Provide the [x, y] coordinate of the cell's center where the given text is located.  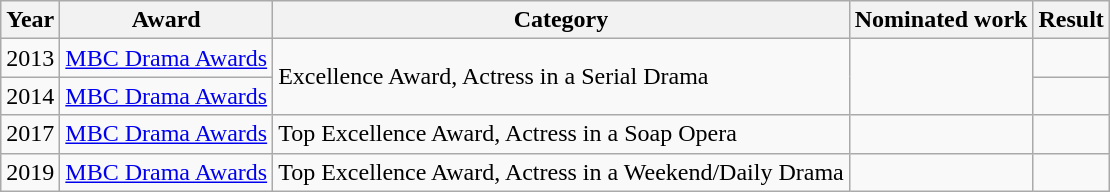
Result [1071, 20]
Category [562, 20]
Award [166, 20]
2017 [30, 134]
Top Excellence Award, Actress in a Soap Opera [562, 134]
Year [30, 20]
2013 [30, 58]
Excellence Award, Actress in a Serial Drama [562, 77]
Top Excellence Award, Actress in a Weekend/Daily Drama [562, 172]
2014 [30, 96]
Nominated work [941, 20]
2019 [30, 172]
